Determine the (X, Y) coordinate at the center of the cell enclosing the given text.  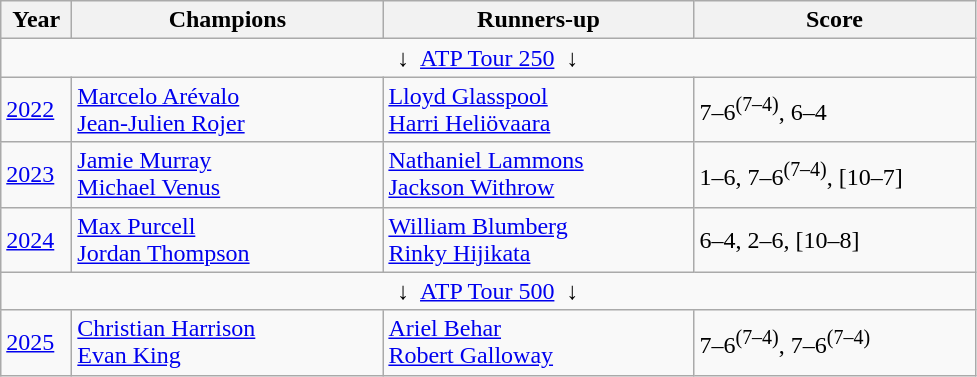
7–6(7–4), 6–4 (834, 110)
1–6, 7–6(7–4), [10–7] (834, 174)
Christian Harrison Evan King (228, 342)
Runners-up (538, 20)
2024 (36, 240)
2023 (36, 174)
2025 (36, 342)
7–6(7–4), 7–6(7–4) (834, 342)
Lloyd Glasspool Harri Heliövaara (538, 110)
Champions (228, 20)
↓ ATP Tour 500 ↓ (488, 291)
Ariel Behar Robert Galloway (538, 342)
2022 (36, 110)
Max Purcell Jordan Thompson (228, 240)
Score (834, 20)
Nathaniel Lammons Jackson Withrow (538, 174)
Year (36, 20)
↓ ATP Tour 250 ↓ (488, 58)
Jamie Murray Michael Venus (228, 174)
Marcelo Arévalo Jean-Julien Rojer (228, 110)
6–4, 2–6, [10–8] (834, 240)
William Blumberg Rinky Hijikata (538, 240)
